Locate the cell with the specified text and output its (X, Y) center coordinate. 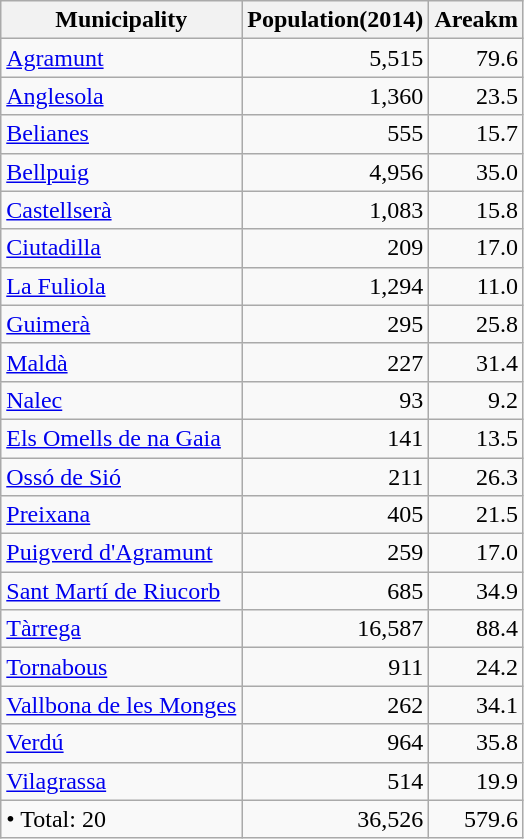
Anglesola (122, 96)
Vallbona de les Monges (122, 705)
211 (336, 477)
• Total: 20 (122, 819)
295 (336, 324)
141 (336, 438)
88.4 (476, 629)
Agramunt (122, 58)
Preixana (122, 515)
4,956 (336, 172)
685 (336, 591)
Areakm (476, 20)
36,526 (336, 819)
19.9 (476, 781)
Els Omells de na Gaia (122, 438)
Tàrrega (122, 629)
79.6 (476, 58)
Puigverd d'Agramunt (122, 553)
1,294 (336, 286)
Bellpuig (122, 172)
405 (336, 515)
9.2 (476, 400)
Belianes (122, 134)
Ciutadilla (122, 248)
34.1 (476, 705)
24.2 (476, 667)
262 (336, 705)
1,083 (336, 210)
964 (336, 743)
Guimerà (122, 324)
35.8 (476, 743)
Sant Martí de Riucorb (122, 591)
25.8 (476, 324)
Maldà (122, 362)
Nalec (122, 400)
Ossó de Sió (122, 477)
23.5 (476, 96)
Tornabous (122, 667)
5,515 (336, 58)
16,587 (336, 629)
514 (336, 781)
26.3 (476, 477)
555 (336, 134)
579.6 (476, 819)
93 (336, 400)
911 (336, 667)
21.5 (476, 515)
209 (336, 248)
11.0 (476, 286)
Population(2014) (336, 20)
31.4 (476, 362)
15.8 (476, 210)
Castellserà (122, 210)
Municipality (122, 20)
La Fuliola (122, 286)
34.9 (476, 591)
227 (336, 362)
Verdú (122, 743)
35.0 (476, 172)
1,360 (336, 96)
259 (336, 553)
15.7 (476, 134)
Vilagrassa (122, 781)
13.5 (476, 438)
